Find where the given text appears and provide that cell's center as (x, y) coordinate. 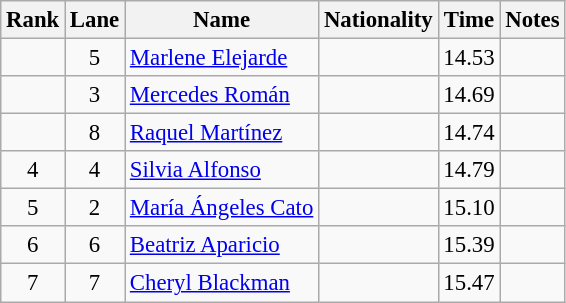
Lane (95, 20)
15.10 (469, 208)
3 (95, 95)
15.39 (469, 245)
14.53 (469, 58)
Raquel Martínez (222, 133)
María Ángeles Cato (222, 208)
Beatriz Aparicio (222, 245)
14.74 (469, 133)
14.79 (469, 170)
Silvia Alfonso (222, 170)
2 (95, 208)
Name (222, 20)
Time (469, 20)
8 (95, 133)
Notes (532, 20)
15.47 (469, 283)
Mercedes Román (222, 95)
Cheryl Blackman (222, 283)
Nationality (378, 20)
Rank (33, 20)
Marlene Elejarde (222, 58)
14.69 (469, 95)
